Output the [x, y] coordinate of the center of the cell containing the given text.  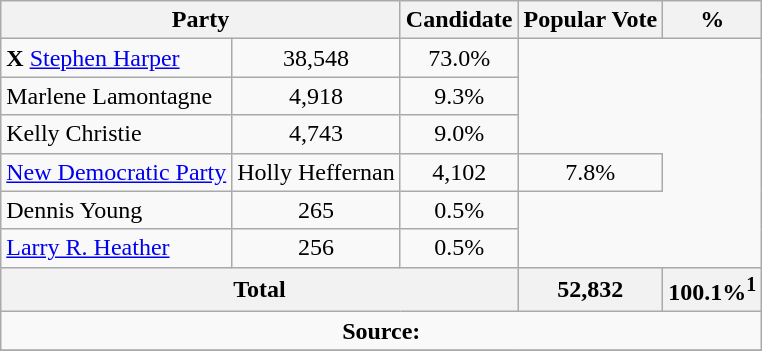
Kelly Christie [116, 134]
256 [316, 248]
Total [260, 290]
Holly Heffernan [316, 172]
7.8% [590, 172]
Marlene Lamontagne [116, 96]
9.3% [459, 96]
Popular Vote [590, 20]
Party [201, 20]
New Democratic Party [116, 172]
Larry R. Heather [116, 248]
Source: [382, 331]
4,102 [459, 172]
9.0% [459, 134]
Dennis Young [116, 210]
265 [316, 210]
% [712, 20]
73.0% [459, 58]
52,832 [590, 290]
100.1%1 [712, 290]
4,918 [316, 96]
X Stephen Harper [116, 58]
38,548 [316, 58]
4,743 [316, 134]
Candidate [459, 20]
